Provide the [x, y] coordinate of the cell's center where the given text is located.  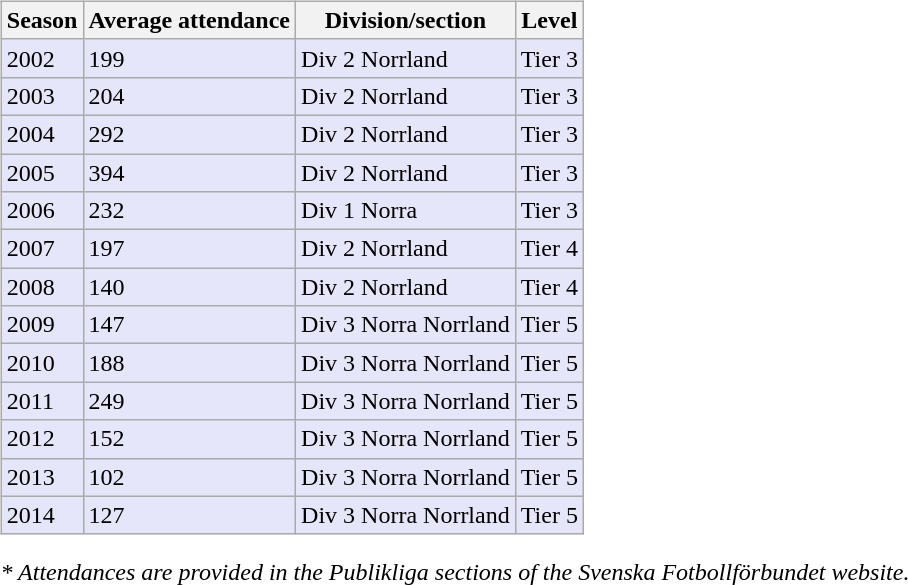
2004 [42, 134]
2012 [42, 439]
147 [190, 325]
2002 [42, 58]
152 [190, 439]
2009 [42, 325]
2011 [42, 401]
292 [190, 134]
2003 [42, 96]
188 [190, 363]
Div 1 Norra [406, 211]
199 [190, 58]
140 [190, 287]
2008 [42, 287]
2005 [42, 173]
2007 [42, 249]
2006 [42, 211]
102 [190, 477]
204 [190, 96]
394 [190, 173]
249 [190, 401]
2014 [42, 515]
Season [42, 20]
2010 [42, 363]
127 [190, 515]
197 [190, 249]
Average attendance [190, 20]
Division/section [406, 20]
Level [549, 20]
2013 [42, 477]
232 [190, 211]
